Return (x, y) of the center of cell containing provided text 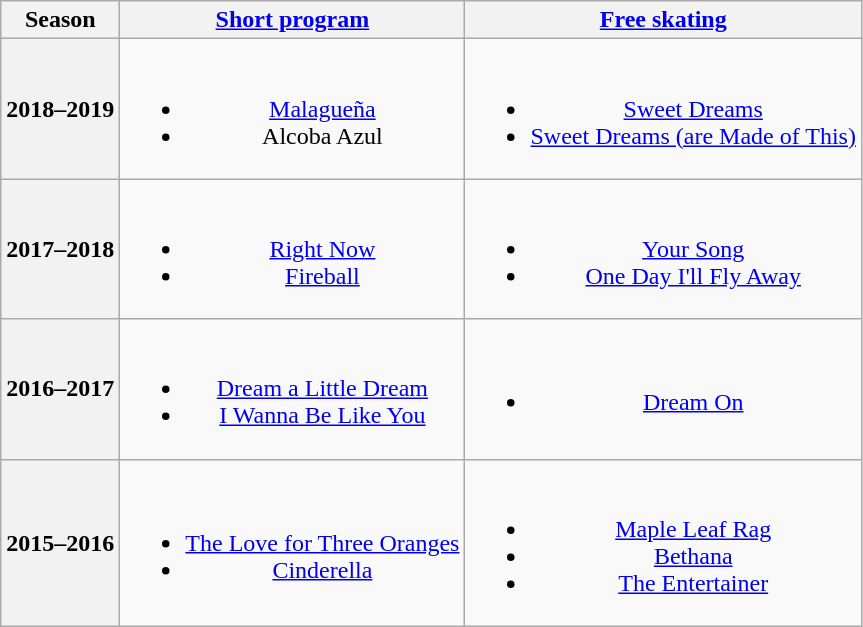
2016–2017 (60, 389)
Your SongOne Day I'll Fly Away (664, 249)
2017–2018 (60, 249)
Dream a Little DreamI Wanna Be Like You (292, 389)
Right Now Fireball (292, 249)
2018–2019 (60, 109)
Season (60, 20)
Malagueña Alcoba Azul (292, 109)
2015–2016 (60, 542)
Maple Leaf RagBethanaThe Entertainer (664, 542)
Free skating (664, 20)
Short program (292, 20)
Dream On (664, 389)
The Love for Three Oranges Cinderella (292, 542)
Sweet Dreams Sweet Dreams (are Made of This) (664, 109)
